Determine the [x, y] coordinate at the center of the cell enclosing the given text.  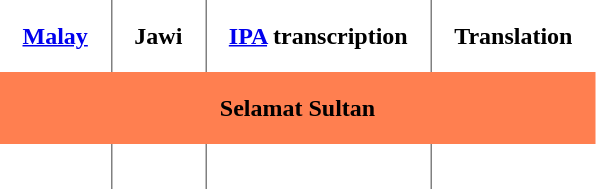
Jawi [158, 36]
Selamat Sultan [298, 108]
IPA transcription [318, 36]
Malay [56, 36]
Translation [513, 36]
